Output the (X, Y) coordinate of the center of the cell containing the given text.  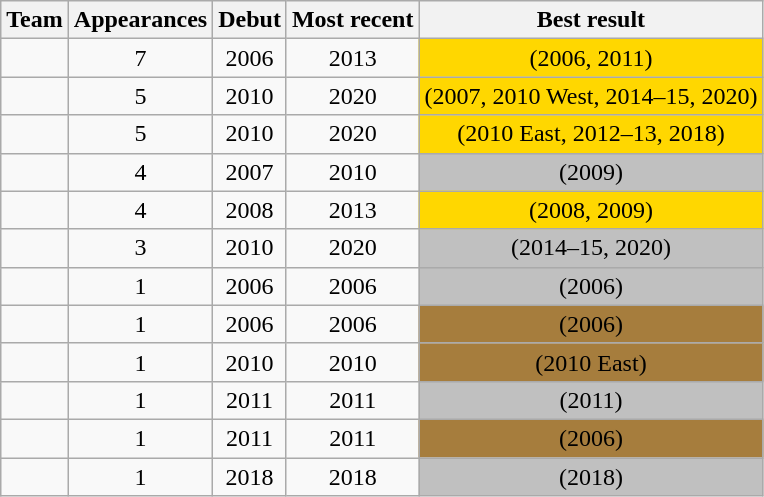
7 (140, 58)
Best result (591, 20)
3 (140, 248)
(2007, 2010 West, 2014–15, 2020) (591, 96)
Appearances (140, 20)
(2011) (591, 400)
Debut (250, 20)
(2010 East, 2012–13, 2018) (591, 134)
(2006, 2011) (591, 58)
2007 (250, 172)
(2009) (591, 172)
(2010 East) (591, 362)
Team (35, 20)
(2008, 2009) (591, 210)
Most recent (352, 20)
(2014–15, 2020) (591, 248)
(2018) (591, 477)
2008 (250, 210)
